Return the (x, y) coordinate for the center point of the cell that contains the specified text.  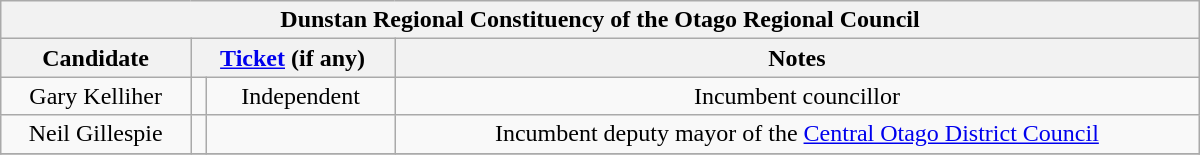
Independent (301, 96)
Candidate (96, 58)
Ticket (if any) (293, 58)
Incumbent deputy mayor of the Central Otago District Council (798, 134)
Notes (798, 58)
Incumbent councillor (798, 96)
Neil Gillespie (96, 134)
Dunstan Regional Constituency of the Otago Regional Council (600, 20)
Gary Kelliher (96, 96)
